Return [x, y] of the center of cell containing provided text 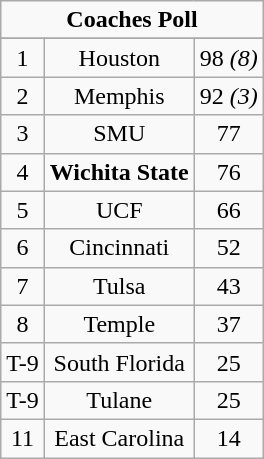
37 [228, 324]
2 [23, 96]
Temple [119, 324]
7 [23, 286]
Tulane [119, 400]
11 [23, 438]
Coaches Poll [132, 20]
66 [228, 210]
UCF [119, 210]
14 [228, 438]
Tulsa [119, 286]
SMU [119, 134]
Houston [119, 58]
6 [23, 248]
76 [228, 172]
Wichita State [119, 172]
43 [228, 286]
77 [228, 134]
1 [23, 58]
3 [23, 134]
92 (3) [228, 96]
South Florida [119, 362]
98 (8) [228, 58]
Memphis [119, 96]
Cincinnati [119, 248]
5 [23, 210]
8 [23, 324]
52 [228, 248]
4 [23, 172]
East Carolina [119, 438]
